Capture the cell that displays the provided text and extract its [X, Y] central coordinate. 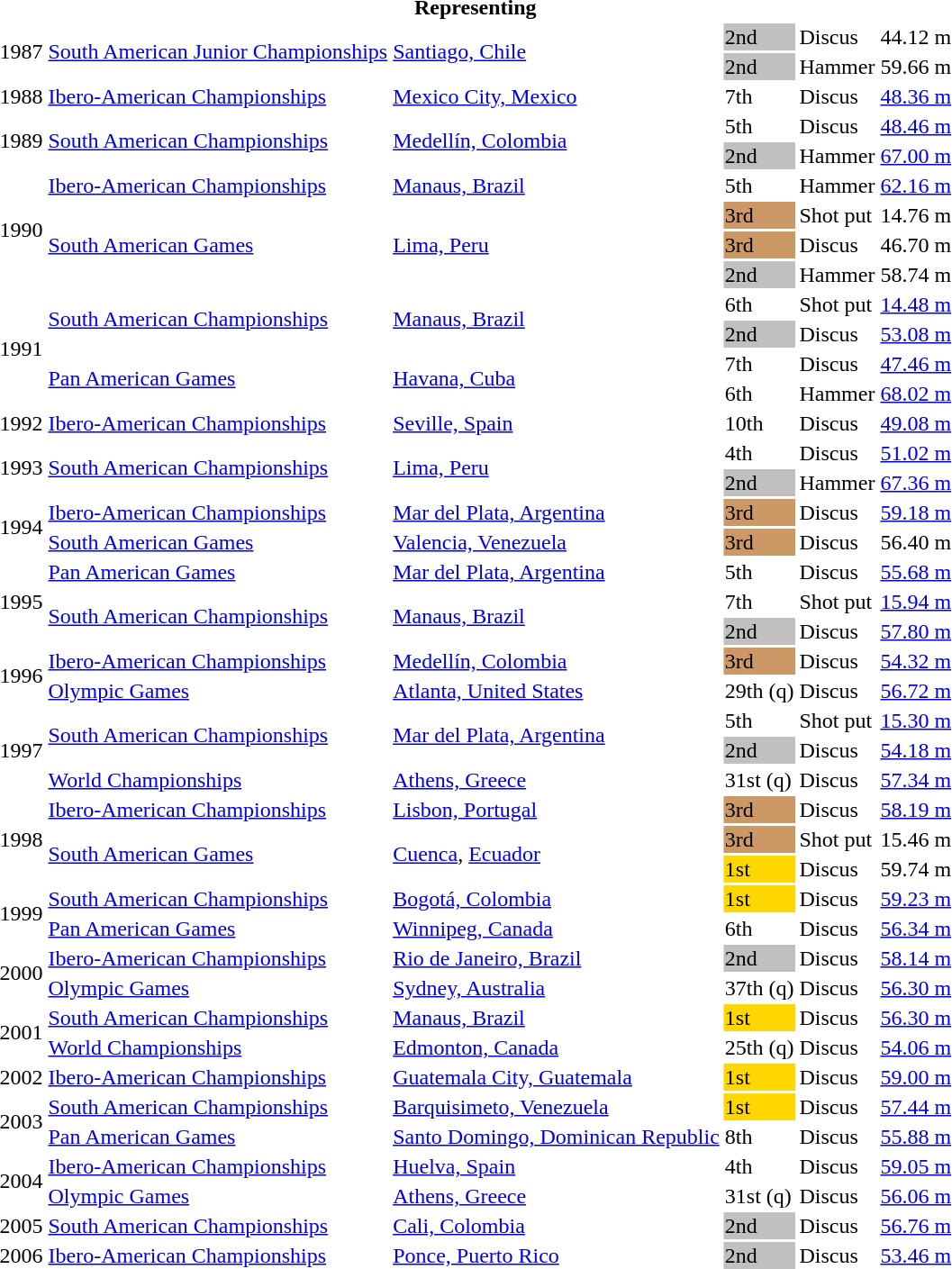
Seville, Spain [557, 423]
Huelva, Spain [557, 1166]
Bogotá, Colombia [557, 899]
Barquisimeto, Venezuela [557, 1107]
Guatemala City, Guatemala [557, 1077]
Havana, Cuba [557, 378]
29th (q) [759, 691]
Rio de Janeiro, Brazil [557, 958]
Mexico City, Mexico [557, 96]
Santo Domingo, Dominican Republic [557, 1137]
Cuenca, Ecuador [557, 854]
8th [759, 1137]
Lisbon, Portugal [557, 810]
Sydney, Australia [557, 988]
Atlanta, United States [557, 691]
Santiago, Chile [557, 52]
Winnipeg, Canada [557, 929]
25th (q) [759, 1047]
South American Junior Championships [218, 52]
Cali, Colombia [557, 1226]
10th [759, 423]
Valencia, Venezuela [557, 542]
Ponce, Puerto Rico [557, 1255]
37th (q) [759, 988]
Edmonton, Canada [557, 1047]
